Capture the cell that displays the provided text and extract its [X, Y] central coordinate. 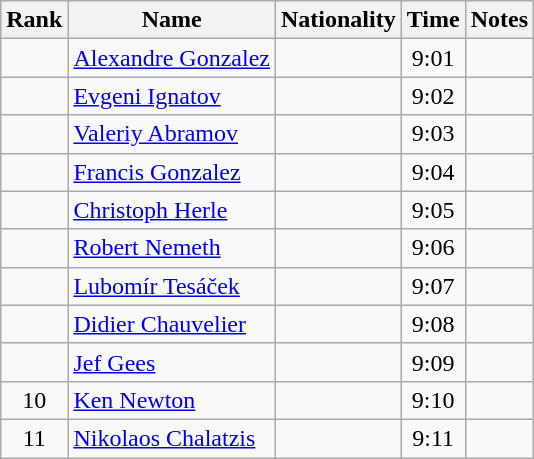
9:03 [433, 134]
9:06 [433, 248]
9:04 [433, 172]
Notes [499, 20]
Valeriy Abramov [172, 134]
Nikolaos Chalatzis [172, 438]
9:09 [433, 362]
9:10 [433, 400]
Ken Newton [172, 400]
Rank [34, 20]
Name [172, 20]
10 [34, 400]
Didier Chauvelier [172, 324]
Time [433, 20]
Nationality [338, 20]
11 [34, 438]
Francis Gonzalez [172, 172]
Lubomír Tesáček [172, 286]
Robert Nemeth [172, 248]
9:07 [433, 286]
9:11 [433, 438]
Christoph Herle [172, 210]
9:05 [433, 210]
9:01 [433, 58]
Alexandre Gonzalez [172, 58]
Evgeni Ignatov [172, 96]
9:02 [433, 96]
9:08 [433, 324]
Jef Gees [172, 362]
